Output the [x, y] coordinate of the center of the cell containing the given text.  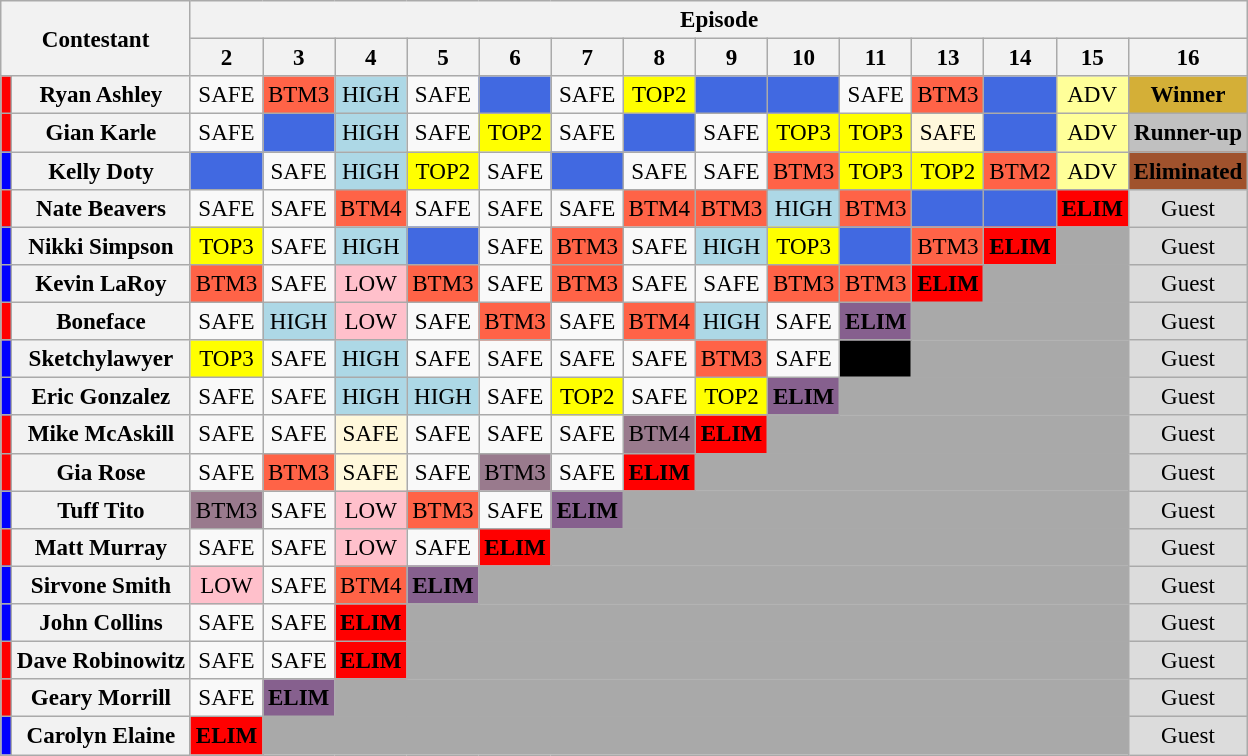
4 [371, 58]
Matt Murray [100, 548]
9 [731, 58]
Dave Robinowitz [100, 661]
16 [1188, 58]
Nikki Simpson [100, 246]
Sirvone Smith [100, 585]
Eric Gonzalez [100, 397]
Gia Rose [100, 472]
Gian Karle [100, 133]
Eliminated [1188, 171]
Nate Beavers [100, 209]
Boneface [100, 322]
Carolyn Elaine [100, 736]
Tuff Tito [100, 510]
2 [226, 58]
Geary Morrill [100, 698]
11 [876, 58]
3 [299, 58]
Mike McAskill [100, 435]
BTM2 [1020, 171]
7 [587, 58]
13 [948, 58]
5 [443, 58]
14 [1020, 58]
John Collins [100, 623]
Kelly Doty [100, 171]
8 [659, 58]
Episode [718, 20]
Kevin LaRoy [100, 284]
Sketchylawyer [100, 359]
6 [515, 58]
Winner [1188, 95]
10 [804, 58]
15 [1092, 58]
Ryan Ashley [100, 95]
Runner-up [1188, 133]
Contestant [96, 38]
